Find where the given text appears and provide that cell's center as (X, Y) coordinate. 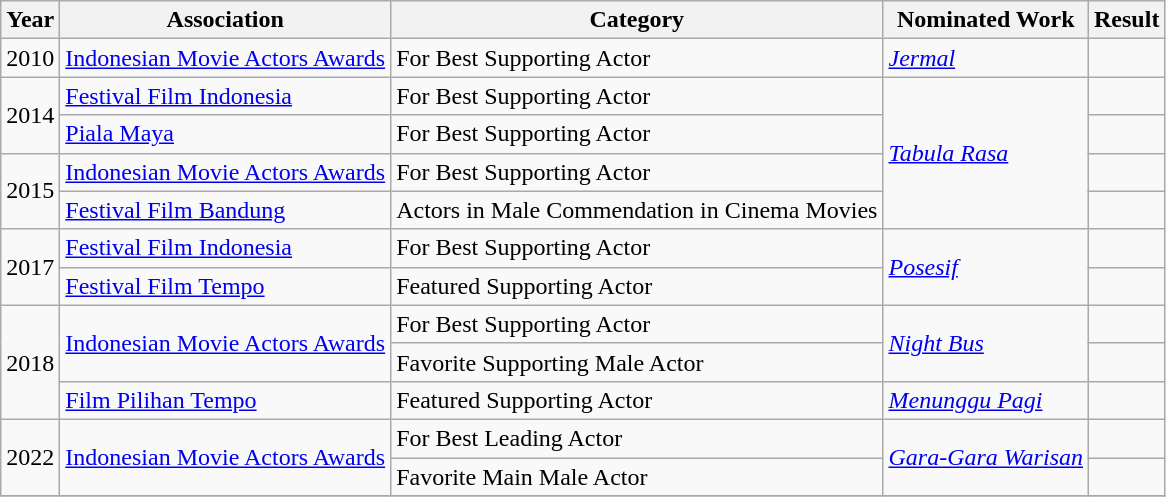
Favorite Supporting Male Actor (637, 362)
For Best Leading Actor (637, 438)
Jermal (986, 58)
Actors in Male Commendation in Cinema Movies (637, 210)
Festival Film Tempo (226, 286)
Favorite Main Male Actor (637, 477)
Menunggu Pagi (986, 400)
Category (637, 20)
2015 (30, 191)
Tabula Rasa (986, 153)
Film Pilihan Tempo (226, 400)
Festival Film Bandung (226, 210)
2022 (30, 457)
2018 (30, 362)
Year (30, 20)
Gara-Gara Warisan (986, 457)
Posesif (986, 267)
2010 (30, 58)
2014 (30, 115)
Night Bus (986, 343)
Nominated Work (986, 20)
Piala Maya (226, 134)
2017 (30, 267)
Association (226, 20)
Result (1127, 20)
